Search for the cell housing the specified text and yield its [X, Y] center coordinate. 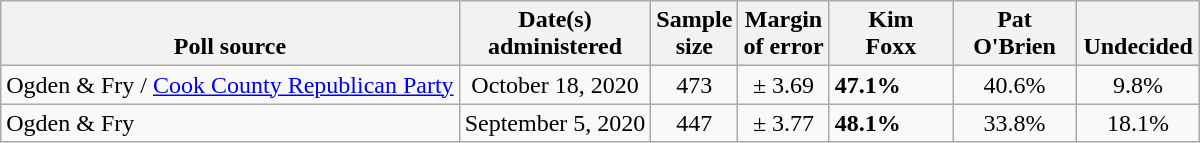
447 [694, 123]
Ogden & Fry / Cook County Republican Party [230, 85]
September 5, 2020 [555, 123]
± 3.69 [784, 85]
Samplesize [694, 34]
Date(s)administered [555, 34]
47.1% [891, 85]
48.1% [891, 123]
9.8% [1138, 85]
Ogden & Fry [230, 123]
± 3.77 [784, 123]
Marginof error [784, 34]
33.8% [1015, 123]
Kim Foxx [891, 34]
473 [694, 85]
40.6% [1015, 85]
Poll source [230, 34]
Undecided [1138, 34]
Pat O'Brien [1015, 34]
18.1% [1138, 123]
October 18, 2020 [555, 85]
